Extract the (X, Y) coordinate from the center of the cell holding the provided text.  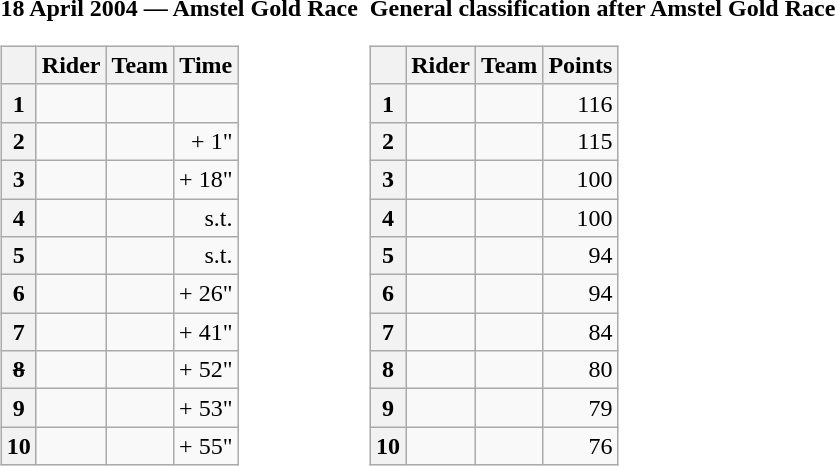
84 (580, 332)
Time (206, 65)
+ 52" (206, 370)
116 (580, 103)
+ 41" (206, 332)
+ 55" (206, 446)
80 (580, 370)
115 (580, 141)
+ 26" (206, 294)
+ 1" (206, 141)
+ 53" (206, 408)
+ 18" (206, 179)
79 (580, 408)
Points (580, 65)
76 (580, 446)
